Identify which cell holds the provided text, then report its (X, Y) central coordinate. 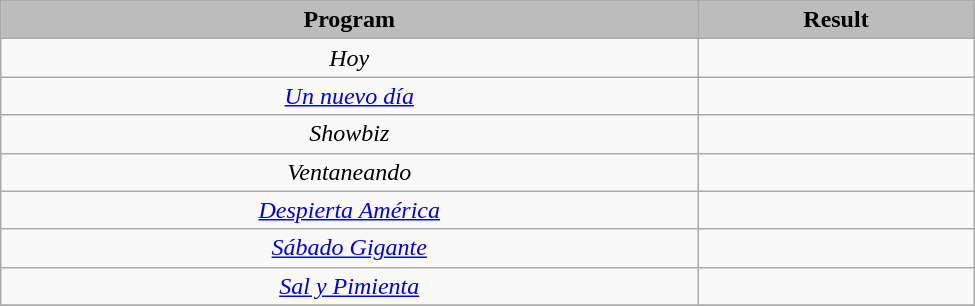
Ventaneando (350, 172)
Sábado Gigante (350, 248)
Result (836, 20)
Program (350, 20)
Showbiz (350, 134)
Hoy (350, 58)
Despierta América (350, 210)
Un nuevo día (350, 96)
Sal y Pimienta (350, 286)
